Return the (x, y) coordinate for the center point of the cell that contains the specified text.  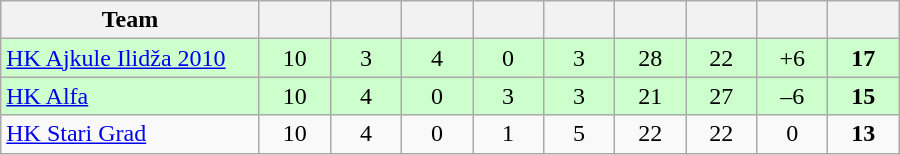
21 (650, 96)
27 (722, 96)
5 (580, 134)
13 (864, 134)
Team (130, 20)
17 (864, 58)
1 (508, 134)
HK Stari Grad (130, 134)
HK Ajkule Ilidža 2010 (130, 58)
–6 (792, 96)
HK Alfa (130, 96)
15 (864, 96)
28 (650, 58)
+6 (792, 58)
